Search for the cell housing the specified text and yield its [x, y] center coordinate. 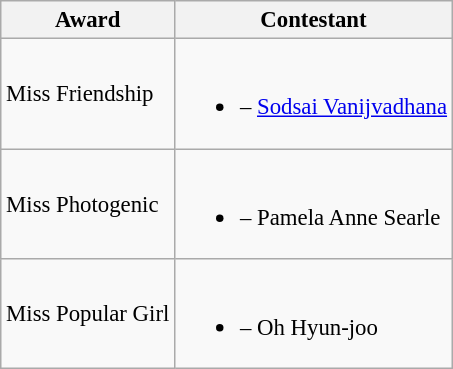
– Oh Hyun-joo [314, 314]
– Sodsai Vanijvadhana [314, 94]
Miss Photogenic [88, 204]
Contestant [314, 20]
Miss Friendship [88, 94]
Award [88, 20]
Miss Popular Girl [88, 314]
– Pamela Anne Searle [314, 204]
